Determine the [X, Y] coordinate at the center of the cell enclosing the given text.  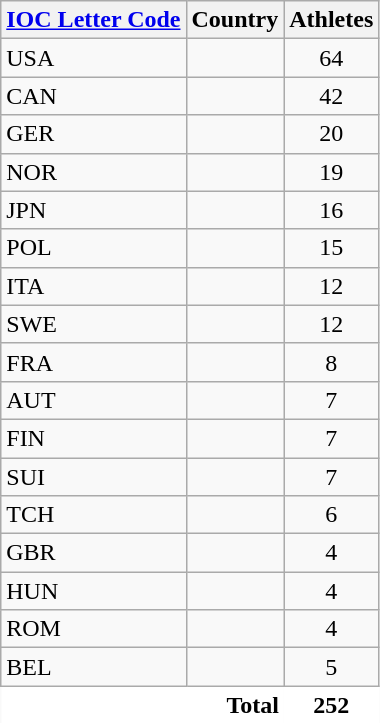
TCH [94, 515]
Country [235, 20]
CAN [94, 96]
GBR [94, 553]
ITA [94, 286]
5 [332, 667]
IOC Letter Code [94, 20]
GER [94, 134]
42 [332, 96]
HUN [94, 591]
SWE [94, 324]
19 [332, 172]
20 [332, 134]
ROM [94, 629]
252 [332, 704]
FIN [94, 438]
6 [332, 515]
Total [142, 704]
SUI [94, 477]
USA [94, 58]
Athletes [332, 20]
16 [332, 210]
BEL [94, 667]
64 [332, 58]
FRA [94, 362]
15 [332, 248]
AUT [94, 400]
POL [94, 248]
JPN [94, 210]
NOR [94, 172]
8 [332, 362]
